Extract the [x, y] coordinate from the center of the cell holding the provided text.  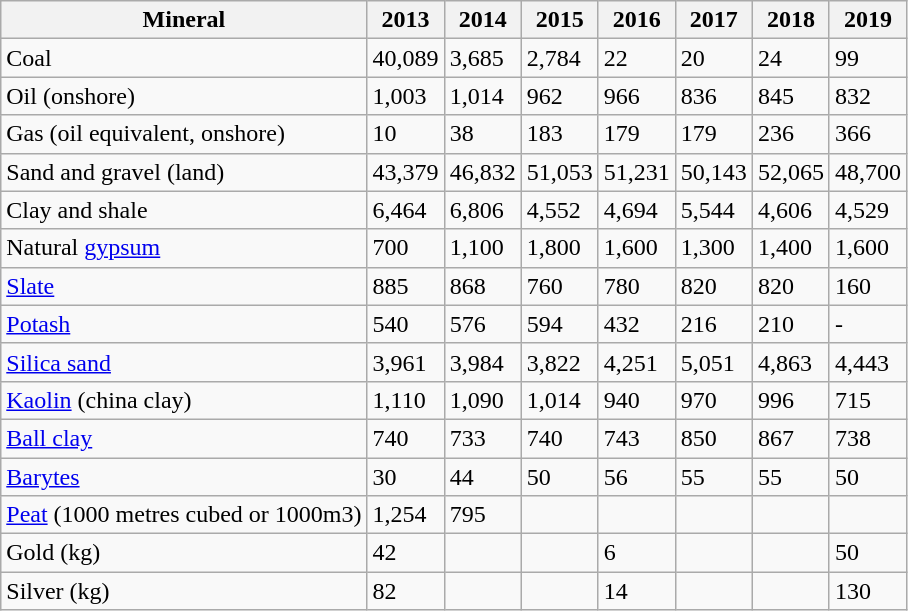
2014 [482, 20]
2017 [714, 20]
1,400 [790, 248]
2019 [868, 20]
760 [560, 286]
10 [406, 134]
3,822 [560, 362]
850 [714, 438]
130 [868, 591]
6,464 [406, 210]
700 [406, 248]
836 [714, 96]
30 [406, 477]
20 [714, 58]
2,784 [560, 58]
51,231 [636, 172]
1,254 [406, 515]
Peat (1000 metres cubed or 1000m3) [184, 515]
6 [636, 553]
Gas (oil equivalent, onshore) [184, 134]
885 [406, 286]
366 [868, 134]
44 [482, 477]
42 [406, 553]
1,800 [560, 248]
868 [482, 286]
780 [636, 286]
Slate [184, 286]
715 [868, 400]
210 [790, 324]
Oil (onshore) [184, 96]
236 [790, 134]
4,606 [790, 210]
3,984 [482, 362]
743 [636, 438]
832 [868, 96]
14 [636, 591]
43,379 [406, 172]
5,544 [714, 210]
1,110 [406, 400]
99 [868, 58]
2015 [560, 20]
996 [790, 400]
1,090 [482, 400]
966 [636, 96]
48,700 [868, 172]
51,053 [560, 172]
160 [868, 286]
Gold (kg) [184, 553]
6,806 [482, 210]
- [868, 324]
183 [560, 134]
962 [560, 96]
24 [790, 58]
738 [868, 438]
594 [560, 324]
40,089 [406, 58]
Silver (kg) [184, 591]
Clay and shale [184, 210]
3,961 [406, 362]
5,051 [714, 362]
4,552 [560, 210]
432 [636, 324]
4,863 [790, 362]
1,003 [406, 96]
Barytes [184, 477]
82 [406, 591]
540 [406, 324]
56 [636, 477]
Sand and gravel (land) [184, 172]
46,832 [482, 172]
4,694 [636, 210]
795 [482, 515]
Coal [184, 58]
4,529 [868, 210]
22 [636, 58]
50,143 [714, 172]
4,443 [868, 362]
845 [790, 96]
Ball clay [184, 438]
Silica sand [184, 362]
4,251 [636, 362]
216 [714, 324]
38 [482, 134]
52,065 [790, 172]
970 [714, 400]
940 [636, 400]
Mineral [184, 20]
2013 [406, 20]
2018 [790, 20]
733 [482, 438]
Potash [184, 324]
Kaolin (china clay) [184, 400]
576 [482, 324]
2016 [636, 20]
867 [790, 438]
Natural gypsum [184, 248]
1,100 [482, 248]
3,685 [482, 58]
1,300 [714, 248]
